Scan for the cell matching the given text and deliver its (x, y) coordinate at center. 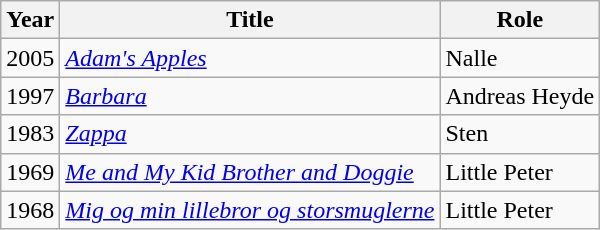
Barbara (250, 96)
Adam's Apples (250, 58)
Mig og min lillebror og storsmuglerne (250, 210)
Me and My Kid Brother and Doggie (250, 172)
1968 (30, 210)
Role (520, 20)
Title (250, 20)
Nalle (520, 58)
1969 (30, 172)
1983 (30, 134)
Sten (520, 134)
Zappa (250, 134)
1997 (30, 96)
Year (30, 20)
2005 (30, 58)
Andreas Heyde (520, 96)
